Output the (X, Y) coordinate of the center of the cell containing the given text.  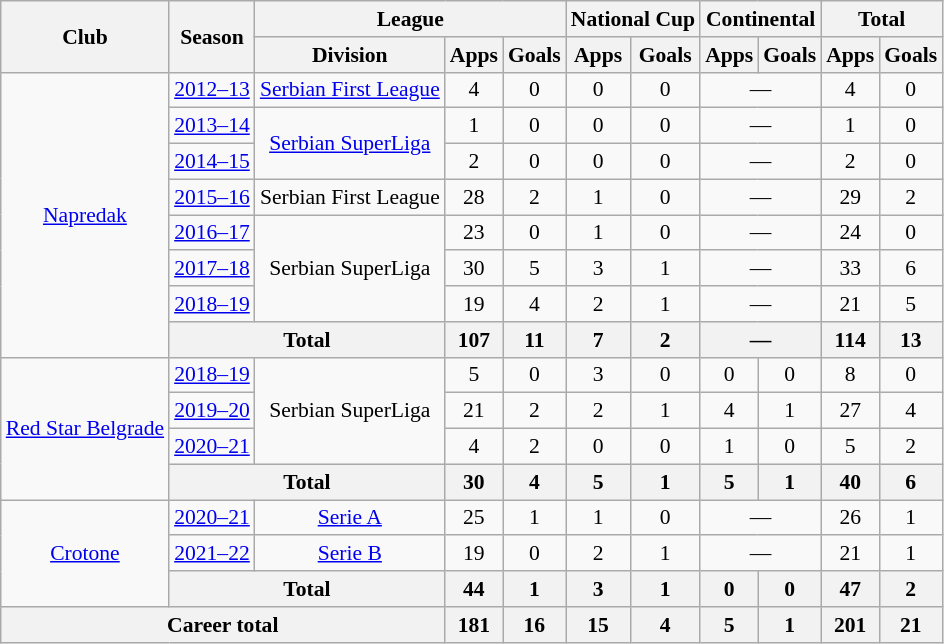
Crotone (85, 554)
8 (850, 375)
2015–16 (212, 197)
27 (850, 411)
26 (850, 518)
40 (850, 482)
28 (474, 197)
23 (474, 233)
Serie A (350, 518)
Serie B (350, 554)
107 (474, 340)
11 (534, 340)
2017–18 (212, 269)
Division (350, 55)
29 (850, 197)
National Cup (633, 19)
25 (474, 518)
2013–14 (212, 126)
Continental (760, 19)
Career total (223, 625)
Club (85, 36)
114 (850, 340)
15 (598, 625)
2014–15 (212, 162)
2012–13 (212, 90)
181 (474, 625)
13 (910, 340)
201 (850, 625)
47 (850, 589)
Season (212, 36)
24 (850, 233)
7 (598, 340)
16 (534, 625)
Red Star Belgrade (85, 428)
2021–22 (212, 554)
2019–20 (212, 411)
League (410, 19)
2016–17 (212, 233)
44 (474, 589)
Napredak (85, 214)
33 (850, 269)
